Output the [x, y] coordinate of the center of the cell containing the given text.  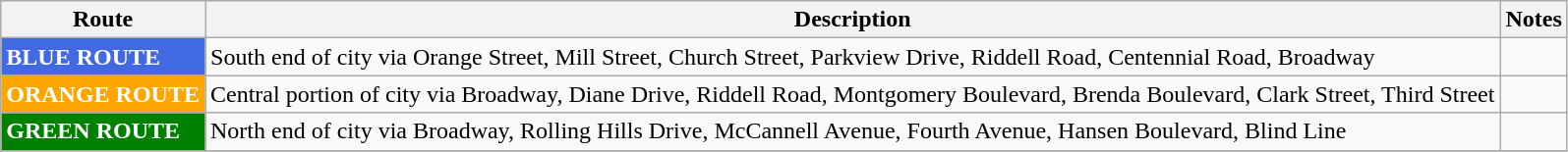
Central portion of city via Broadway, Diane Drive, Riddell Road, Montgomery Boulevard, Brenda Boulevard, Clark Street, Third Street [851, 94]
GREEN ROUTE [103, 131]
ORANGE ROUTE [103, 94]
South end of city via Orange Street, Mill Street, Church Street, Parkview Drive, Riddell Road, Centennial Road, Broadway [851, 57]
Route [103, 20]
BLUE ROUTE [103, 57]
North end of city via Broadway, Rolling Hills Drive, McCannell Avenue, Fourth Avenue, Hansen Boulevard, Blind Line [851, 131]
Description [851, 20]
Notes [1534, 20]
